Pinpoint the cell where the given text exists, returning its (X, Y) midpoint coordinate. 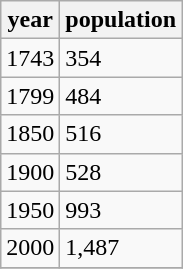
528 (121, 172)
516 (121, 134)
1799 (30, 96)
1743 (30, 58)
1950 (30, 210)
484 (121, 96)
354 (121, 58)
2000 (30, 248)
population (121, 20)
1850 (30, 134)
1900 (30, 172)
1,487 (121, 248)
year (30, 20)
993 (121, 210)
